Output the [x, y] coordinate of the center of the cell containing the given text.  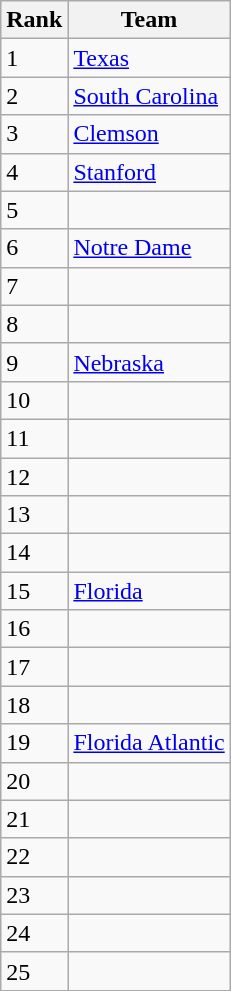
1 [34, 58]
24 [34, 933]
20 [34, 781]
25 [34, 971]
Notre Dame [149, 248]
Stanford [149, 172]
8 [34, 324]
18 [34, 705]
9 [34, 362]
Nebraska [149, 362]
5 [34, 210]
13 [34, 515]
6 [34, 248]
23 [34, 895]
11 [34, 438]
Clemson [149, 134]
16 [34, 629]
19 [34, 743]
21 [34, 819]
14 [34, 553]
4 [34, 172]
15 [34, 591]
Texas [149, 58]
Rank [34, 20]
10 [34, 400]
17 [34, 667]
3 [34, 134]
Team [149, 20]
South Carolina [149, 96]
2 [34, 96]
22 [34, 857]
Florida Atlantic [149, 743]
Florida [149, 591]
12 [34, 477]
7 [34, 286]
